Return (X, Y) of the center of cell containing provided text 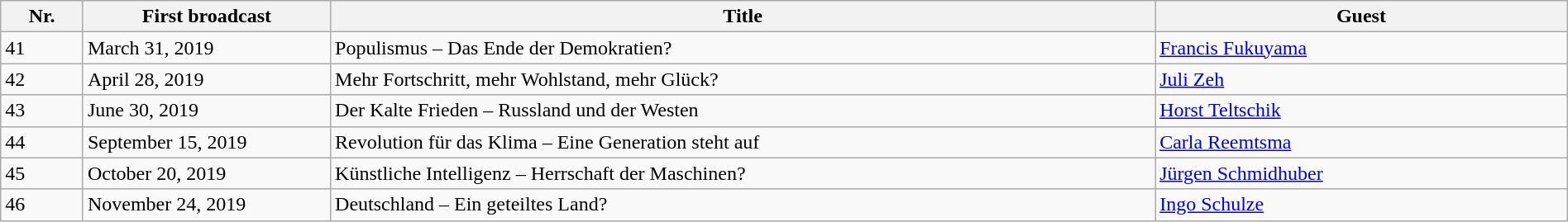
October 20, 2019 (207, 173)
44 (42, 142)
Nr. (42, 17)
Carla Reemtsma (1361, 142)
46 (42, 205)
Künstliche Intelligenz – Herrschaft der Maschinen? (743, 173)
September 15, 2019 (207, 142)
Juli Zeh (1361, 79)
Jürgen Schmidhuber (1361, 173)
43 (42, 111)
Horst Teltschik (1361, 111)
Deutschland – Ein geteiltes Land? (743, 205)
42 (42, 79)
Francis Fukuyama (1361, 48)
Der Kalte Frieden – Russland und der Westen (743, 111)
April 28, 2019 (207, 79)
Populismus – Das Ende der Demokratien? (743, 48)
First broadcast (207, 17)
45 (42, 173)
March 31, 2019 (207, 48)
Mehr Fortschritt, mehr Wohlstand, mehr Glück? (743, 79)
Ingo Schulze (1361, 205)
Guest (1361, 17)
41 (42, 48)
November 24, 2019 (207, 205)
Revolution für das Klima – Eine Generation steht auf (743, 142)
Title (743, 17)
June 30, 2019 (207, 111)
